For the text-containing cell, return its midpoint in (X, Y) coordinate format. 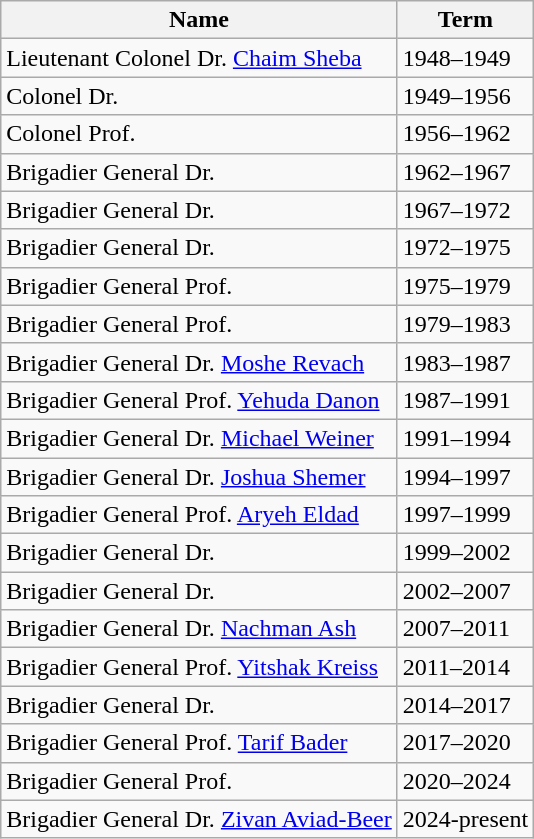
Lieutenant Colonel Dr. Chaim Sheba (199, 58)
1994–1997 (465, 477)
1997–1999 (465, 515)
1956–1962 (465, 134)
2017–2020 (465, 743)
Brigadier General Prof. Aryeh Eldad (199, 515)
1979–1983 (465, 324)
Brigadier General Prof. Yehuda Danon (199, 400)
Brigadier General Dr. Zivan Aviad-Beer (199, 819)
1987–1991 (465, 400)
1975–1979 (465, 286)
Name (199, 20)
1962–1967 (465, 172)
1999–2002 (465, 553)
2011–2014 (465, 667)
2020–2024 (465, 781)
Colonel Dr. (199, 96)
Brigadier General Prof. Yitshak Kreiss (199, 667)
2002–2007 (465, 591)
1991–1994 (465, 438)
Term (465, 20)
Brigadier General Dr. Joshua Shemer (199, 477)
1972–1975 (465, 248)
2007–2011 (465, 629)
Brigadier General Dr. Michael Weiner (199, 438)
Colonel Prof. (199, 134)
Brigadier General Dr. Moshe Revach (199, 362)
1949–1956 (465, 96)
1948–1949 (465, 58)
1967–1972 (465, 210)
Brigadier General Prof. Tarif Bader (199, 743)
1983–1987 (465, 362)
Brigadier General Dr. Nachman Ash (199, 629)
2024-present (465, 819)
2014–2017 (465, 705)
